Output the (X, Y) coordinate of the center of the cell containing the given text.  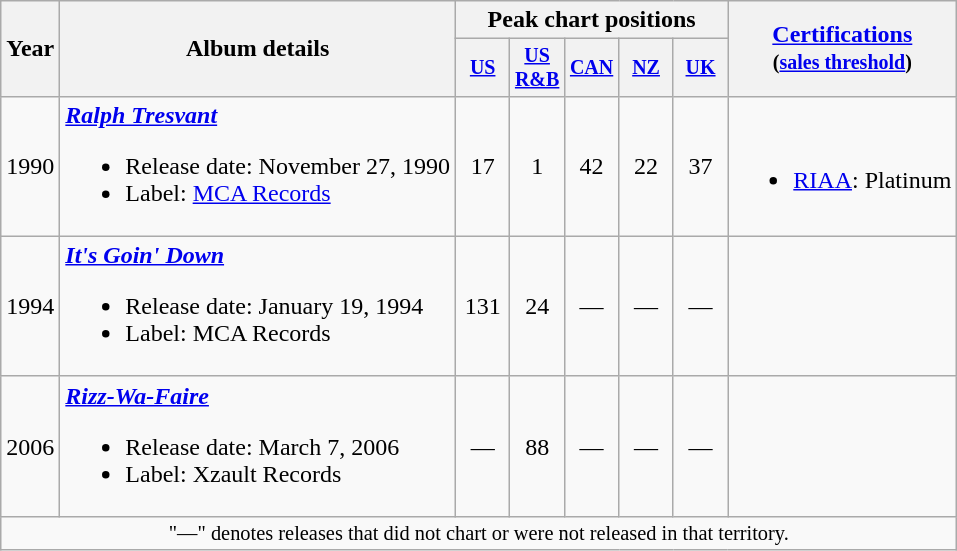
17 (482, 166)
US (482, 68)
NZ (646, 68)
131 (482, 306)
Certifications(sales threshold) (842, 49)
Ralph TresvantRelease date: November 27, 1990Label: MCA Records (258, 166)
1 (537, 166)
US R&B (537, 68)
UK (700, 68)
RIAA: Platinum (842, 166)
37 (700, 166)
Rizz-Wa-FaireRelease date: March 7, 2006Label: Xzault Records (258, 446)
42 (591, 166)
"—" denotes releases that did not chart or were not released in that territory. (479, 533)
2006 (30, 446)
CAN (591, 68)
24 (537, 306)
88 (537, 446)
1990 (30, 166)
Peak chart positions (591, 20)
It's Goin' DownRelease date: January 19, 1994Label: MCA Records (258, 306)
Year (30, 49)
Album details (258, 49)
22 (646, 166)
1994 (30, 306)
